From the cell containing the given text, extract its center point as [X, Y] coordinate. 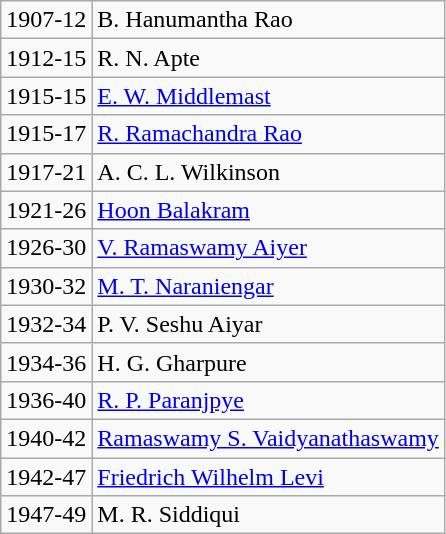
1915-15 [46, 96]
B. Hanumantha Rao [268, 20]
M. R. Siddiqui [268, 515]
1947-49 [46, 515]
Hoon Balakram [268, 210]
E. W. Middlemast [268, 96]
1917-21 [46, 172]
1942-47 [46, 477]
1936-40 [46, 400]
1930-32 [46, 286]
M. T. Naraniengar [268, 286]
R. N. Apte [268, 58]
A. C. L. Wilkinson [268, 172]
Friedrich Wilhelm Levi [268, 477]
P. V. Seshu Aiyar [268, 324]
1912-15 [46, 58]
V. Ramaswamy Aiyer [268, 248]
1907-12 [46, 20]
1926-30 [46, 248]
1915-17 [46, 134]
H. G. Gharpure [268, 362]
1921-26 [46, 210]
R. Ramachandra Rao [268, 134]
Ramaswamy S. Vaidyanathaswamy [268, 438]
1932-34 [46, 324]
1940-42 [46, 438]
1934-36 [46, 362]
R. P. Paranjpye [268, 400]
